Provide the (x, y) coordinate of the cell's center where the given text is located.  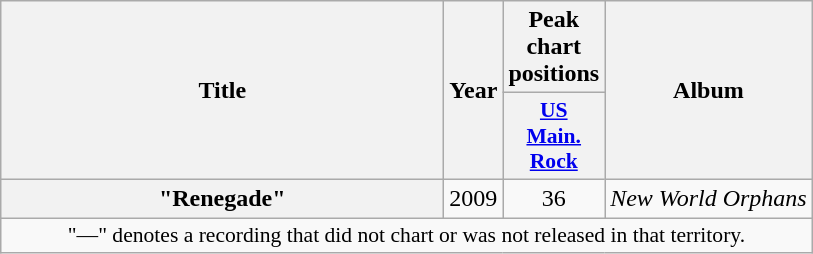
Year (474, 90)
Peak chart positions (554, 47)
USMain. Rock (554, 136)
"Renegade" (222, 198)
New World Orphans (709, 198)
36 (554, 198)
Title (222, 90)
2009 (474, 198)
Album (709, 90)
"—" denotes a recording that did not chart or was not released in that territory. (406, 236)
